Scan for the cell matching the given text and deliver its (X, Y) coordinate at center. 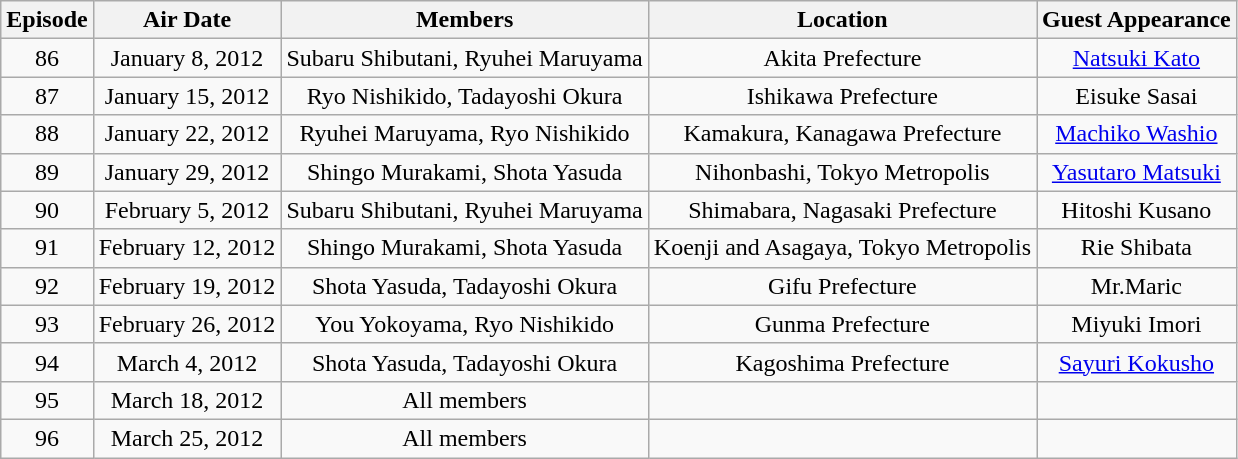
January 22, 2012 (187, 134)
February 12, 2012 (187, 248)
Rie Shibata (1136, 248)
Hitoshi Kusano (1136, 210)
January 29, 2012 (187, 172)
91 (47, 248)
87 (47, 96)
90 (47, 210)
Shimabara, Nagasaki Prefecture (842, 210)
Miyuki Imori (1136, 324)
March 4, 2012 (187, 362)
Gunma Prefecture (842, 324)
Members (464, 20)
89 (47, 172)
88 (47, 134)
January 15, 2012 (187, 96)
Machiko Washio (1136, 134)
You Yokoyama, Ryo Nishikido (464, 324)
Ishikawa Prefecture (842, 96)
February 26, 2012 (187, 324)
96 (47, 438)
86 (47, 58)
February 19, 2012 (187, 286)
Sayuri Kokusho (1136, 362)
Nihonbashi, Tokyo Metropolis (842, 172)
Yasutaro Matsuki (1136, 172)
Air Date (187, 20)
Koenji and Asagaya, Tokyo Metropolis (842, 248)
Mr.Maric (1136, 286)
Location (842, 20)
95 (47, 400)
94 (47, 362)
92 (47, 286)
Gifu Prefecture (842, 286)
February 5, 2012 (187, 210)
Kagoshima Prefecture (842, 362)
Natsuki Kato (1136, 58)
March 25, 2012 (187, 438)
93 (47, 324)
Eisuke Sasai (1136, 96)
Ryo Nishikido, Tadayoshi Okura (464, 96)
Ryuhei Maruyama, Ryo Nishikido (464, 134)
Akita Prefecture (842, 58)
January 8, 2012 (187, 58)
Kamakura, Kanagawa Prefecture (842, 134)
March 18, 2012 (187, 400)
Episode (47, 20)
Guest Appearance (1136, 20)
